Determine the (X, Y) coordinate at the center of the cell enclosing the given text.  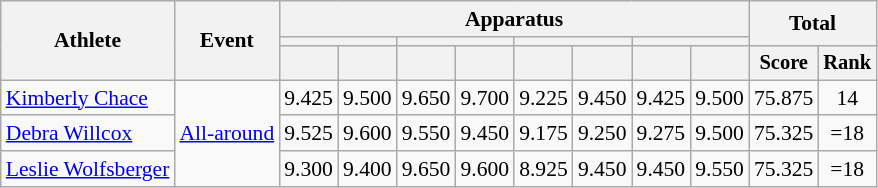
75.875 (784, 98)
All-around (226, 134)
9.225 (544, 98)
14 (847, 98)
Score (784, 63)
9.175 (544, 134)
Leslie Wolfsberger (88, 169)
9.275 (662, 134)
Athlete (88, 40)
8.925 (544, 169)
9.250 (602, 134)
Kimberly Chace (88, 98)
Apparatus (514, 19)
Rank (847, 63)
Event (226, 40)
Total (812, 24)
Debra Willcox (88, 134)
9.525 (308, 134)
9.300 (308, 169)
9.400 (368, 169)
9.700 (484, 98)
